Locate the cell with the specified text and output its [X, Y] center coordinate. 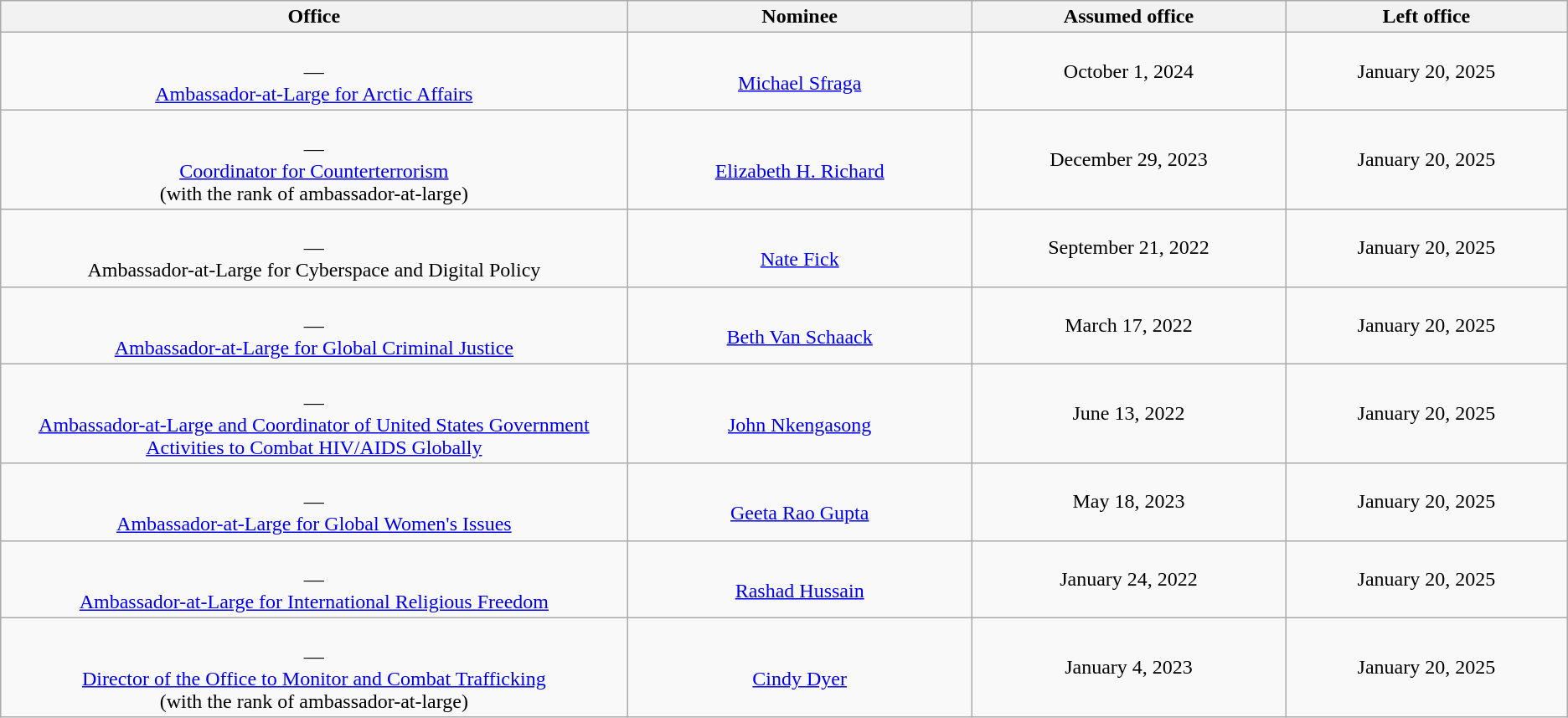
Nominee [799, 17]
June 13, 2022 [1128, 414]
Beth Van Schaack [799, 325]
—Ambassador-at-Large for Cyberspace and Digital Policy [314, 248]
—Ambassador-at-Large for Global Women's Issues [314, 502]
Assumed office [1128, 17]
John Nkengasong [799, 414]
December 29, 2023 [1128, 159]
Michael Sfraga [799, 71]
—Ambassador-at-Large for Arctic Affairs [314, 71]
Geeta Rao Gupta [799, 502]
Nate Fick [799, 248]
—Ambassador-at-Large for International Religious Freedom [314, 579]
Office [314, 17]
Elizabeth H. Richard [799, 159]
—Coordinator for Counterterrorism(with the rank of ambassador-at-large) [314, 159]
October 1, 2024 [1128, 71]
Rashad Hussain [799, 579]
—Director of the Office to Monitor and Combat Trafficking(with the rank of ambassador-at-large) [314, 667]
—Ambassador-at-Large for Global Criminal Justice [314, 325]
—Ambassador-at-Large and Coordinator of United States Government Activities to Combat HIV/AIDS Globally [314, 414]
January 24, 2022 [1128, 579]
May 18, 2023 [1128, 502]
September 21, 2022 [1128, 248]
January 4, 2023 [1128, 667]
March 17, 2022 [1128, 325]
Cindy Dyer [799, 667]
Left office [1427, 17]
